Scan for the cell matching the given text and deliver its (X, Y) coordinate at center. 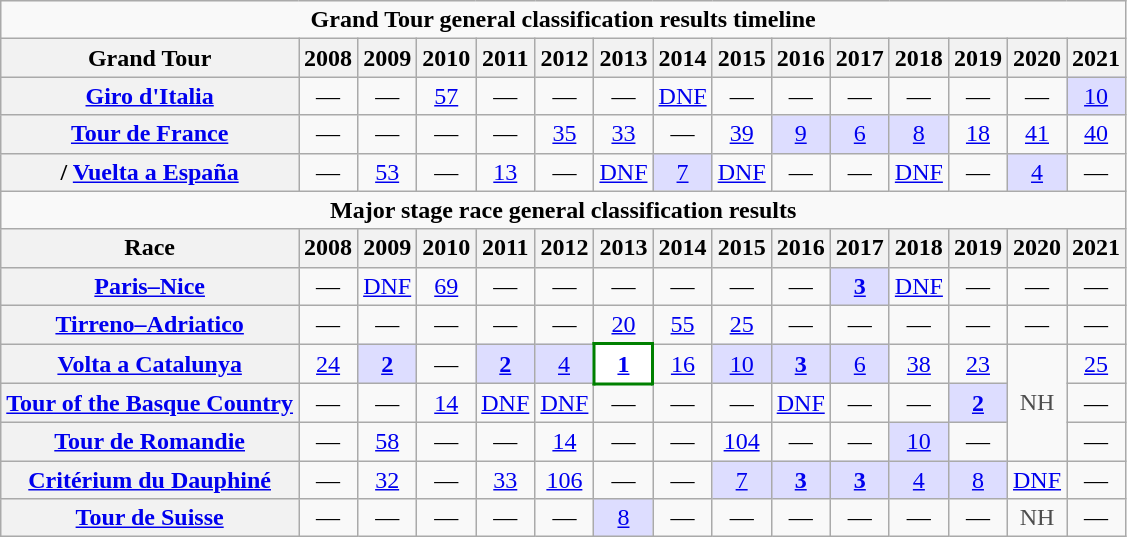
57 (446, 96)
9 (800, 134)
39 (742, 134)
53 (388, 172)
55 (682, 324)
18 (978, 134)
Race (150, 248)
104 (742, 441)
38 (918, 364)
Critérium du Dauphiné (150, 479)
Tour of the Basque Country (150, 404)
32 (388, 479)
16 (682, 364)
106 (564, 479)
40 (1096, 134)
69 (446, 286)
20 (624, 324)
/ Vuelta a España (150, 172)
Giro d'Italia (150, 96)
24 (328, 364)
Tour de France (150, 134)
58 (388, 441)
Tour de Suisse (150, 518)
Volta a Catalunya (150, 364)
35 (564, 134)
Grand Tour general classification results timeline (564, 20)
41 (1036, 134)
13 (506, 172)
Major stage race general classification results (564, 210)
Tour de Romandie (150, 441)
1 (624, 364)
Grand Tour (150, 58)
23 (978, 364)
Tirreno–Adriatico (150, 324)
Paris–Nice (150, 286)
